From the cell containing the given text, extract its center point as (x, y) coordinate. 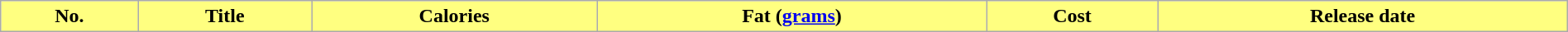
No. (69, 16)
Title (225, 16)
Release date (1363, 16)
Fat (grams) (792, 16)
Calories (455, 16)
Cost (1072, 16)
